Extract the (X, Y) coordinate from the center of the cell holding the provided text.  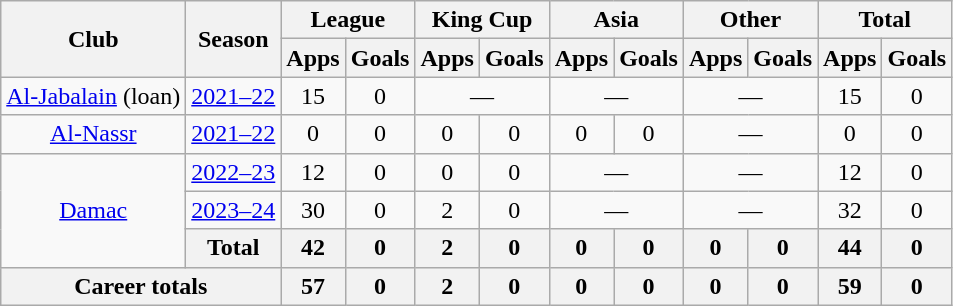
League (348, 20)
Other (750, 20)
Career totals (141, 286)
59 (850, 286)
Al-Jabalain (loan) (94, 96)
Al-Nassr (94, 134)
Damac (94, 210)
Club (94, 39)
Asia (616, 20)
42 (313, 248)
32 (850, 210)
2023–24 (234, 210)
57 (313, 286)
2022–23 (234, 172)
44 (850, 248)
King Cup (482, 20)
30 (313, 210)
Season (234, 39)
